Scan for the cell matching the given text and deliver its [X, Y] coordinate at center. 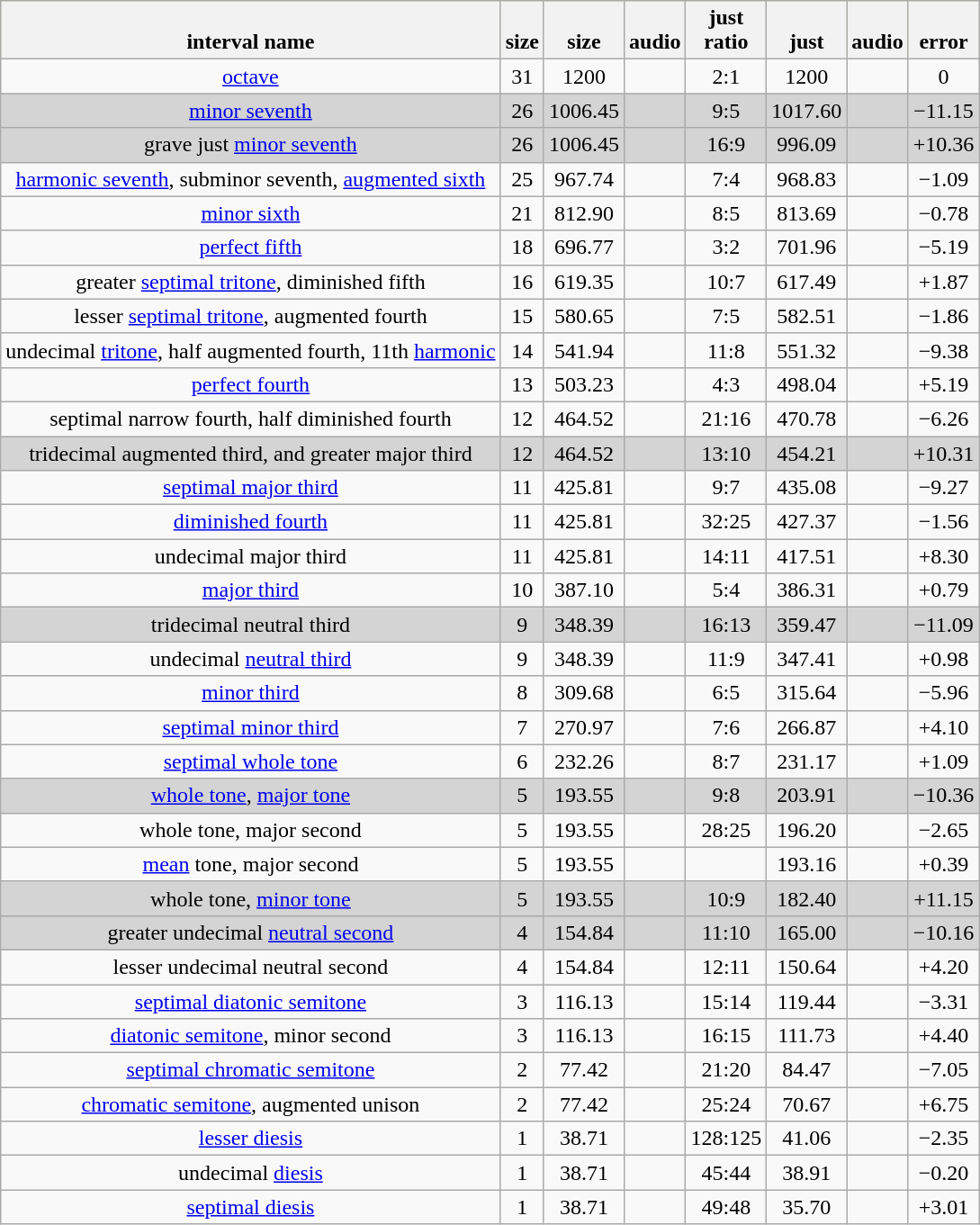
15 [522, 316]
+3.01 [943, 1207]
minor seventh [250, 111]
justratio [726, 31]
582.51 [806, 316]
25:24 [726, 1104]
14:11 [726, 556]
+4.40 [943, 1036]
+11.15 [943, 898]
16:15 [726, 1036]
11:10 [726, 932]
701.96 [806, 248]
septimal minor third [250, 727]
45:44 [726, 1173]
470.78 [806, 419]
7:4 [726, 179]
−1.09 [943, 179]
14 [522, 350]
octave [250, 77]
0 [943, 77]
+5.19 [943, 384]
just [806, 31]
+10.36 [943, 145]
−1.56 [943, 522]
617.49 [806, 282]
+1.09 [943, 761]
49:48 [726, 1207]
−0.20 [943, 1173]
196.20 [806, 830]
996.09 [806, 145]
968.83 [806, 179]
9:5 [726, 111]
7:6 [726, 727]
454.21 [806, 453]
32:25 [726, 522]
967.74 [583, 179]
696.77 [583, 248]
9:7 [726, 488]
+1.87 [943, 282]
10 [522, 590]
18 [522, 248]
119.44 [806, 1002]
182.40 [806, 898]
231.17 [806, 761]
25 [522, 179]
417.51 [806, 556]
498.04 [806, 384]
31 [522, 77]
21 [522, 213]
diatonic semitone, minor second [250, 1036]
266.87 [806, 727]
greater septimal tritone, diminished fifth [250, 282]
minor third [250, 693]
−6.26 [943, 419]
812.90 [583, 213]
−9.27 [943, 488]
−5.19 [943, 248]
580.65 [583, 316]
lesser undecimal neutral second [250, 967]
tridecimal neutral third [250, 625]
+4.20 [943, 967]
28:25 [726, 830]
387.10 [583, 590]
15:14 [726, 1002]
minor sixth [250, 213]
−3.31 [943, 1002]
813.69 [806, 213]
541.94 [583, 350]
−7.05 [943, 1070]
greater undecimal neutral second [250, 932]
359.47 [806, 625]
270.97 [583, 727]
septimal diesis [250, 1207]
major third [250, 590]
harmonic seventh, subminor seventh, augmented sixth [250, 179]
+10.31 [943, 453]
619.35 [583, 282]
−10.36 [943, 796]
150.64 [806, 967]
septimal diatonic semitone [250, 1002]
−9.38 [943, 350]
septimal narrow fourth, half diminished fourth [250, 419]
11:8 [726, 350]
232.26 [583, 761]
9:8 [726, 796]
10:9 [726, 898]
interval name [250, 31]
8:7 [726, 761]
lesser diesis [250, 1139]
11:9 [726, 659]
septimal chromatic semitone [250, 1070]
7 [522, 727]
diminished fourth [250, 522]
41.06 [806, 1139]
38.91 [806, 1173]
lesser septimal tritone, augmented fourth [250, 316]
−0.78 [943, 213]
whole tone, minor tone [250, 898]
+0.39 [943, 864]
10:7 [726, 282]
16 [522, 282]
+0.79 [943, 590]
6:5 [726, 693]
7:5 [726, 316]
+6.75 [943, 1104]
undecimal neutral third [250, 659]
111.73 [806, 1036]
435.08 [806, 488]
70.67 [806, 1104]
8:5 [726, 213]
12:11 [726, 967]
551.32 [806, 350]
35.70 [806, 1207]
6 [522, 761]
315.64 [806, 693]
84.47 [806, 1070]
8 [522, 693]
5:4 [726, 590]
whole tone, major second [250, 830]
undecimal major third [250, 556]
21:20 [726, 1070]
+0.98 [943, 659]
1017.60 [806, 111]
error [943, 31]
chromatic semitone, augmented unison [250, 1104]
128:125 [726, 1139]
undecimal tritone, half augmented fourth, 11th harmonic [250, 350]
16:13 [726, 625]
tridecimal augmented third, and greater major third [250, 453]
perfect fifth [250, 248]
−5.96 [943, 693]
whole tone, major tone [250, 796]
13:10 [726, 453]
undecimal diesis [250, 1173]
203.91 [806, 796]
−2.35 [943, 1139]
−11.09 [943, 625]
−2.65 [943, 830]
grave just minor seventh [250, 145]
347.41 [806, 659]
mean tone, major second [250, 864]
septimal major third [250, 488]
193.16 [806, 864]
3:2 [726, 248]
309.68 [583, 693]
503.23 [583, 384]
4:3 [726, 384]
16:9 [726, 145]
−1.86 [943, 316]
386.31 [806, 590]
−11.15 [943, 111]
+4.10 [943, 727]
13 [522, 384]
+8.30 [943, 556]
21:16 [726, 419]
165.00 [806, 932]
2:1 [726, 77]
427.37 [806, 522]
septimal whole tone [250, 761]
−10.16 [943, 932]
perfect fourth [250, 384]
